Identify which cell holds the provided text, then report its (X, Y) central coordinate. 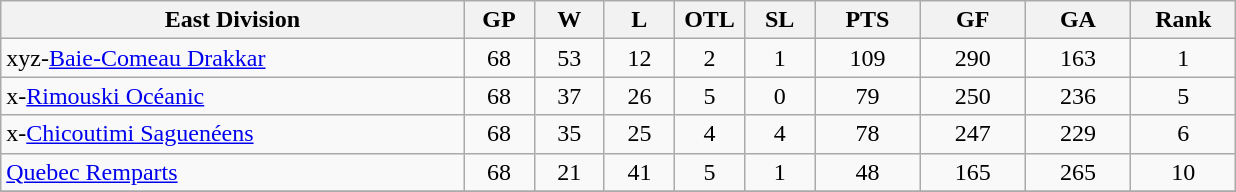
26 (639, 96)
35 (569, 134)
PTS (868, 20)
10 (1184, 172)
236 (1078, 96)
163 (1078, 58)
GF (972, 20)
25 (639, 134)
109 (868, 58)
78 (868, 134)
East Division (232, 20)
x-Chicoutimi Saguenéens (232, 134)
247 (972, 134)
Quebec Remparts (232, 172)
53 (569, 58)
2 (709, 58)
229 (1078, 134)
79 (868, 96)
6 (1184, 134)
37 (569, 96)
xyz-Baie-Comeau Drakkar (232, 58)
0 (780, 96)
OTL (709, 20)
GA (1078, 20)
21 (569, 172)
250 (972, 96)
W (569, 20)
L (639, 20)
x-Rimouski Océanic (232, 96)
41 (639, 172)
Rank (1184, 20)
165 (972, 172)
290 (972, 58)
265 (1078, 172)
SL (780, 20)
48 (868, 172)
12 (639, 58)
GP (499, 20)
